Detect which cell encompasses the target text, then output its [x, y] center coordinate. 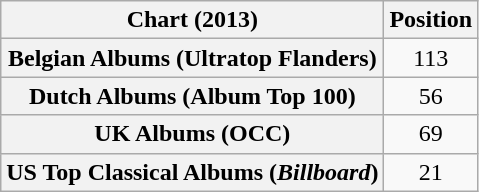
Position [431, 20]
US Top Classical Albums (Billboard) [192, 172]
Dutch Albums (Album Top 100) [192, 96]
UK Albums (OCC) [192, 134]
21 [431, 172]
56 [431, 96]
Chart (2013) [192, 20]
113 [431, 58]
Belgian Albums (Ultratop Flanders) [192, 58]
69 [431, 134]
